Determine the (x, y) coordinate at the center of the cell enclosing the given text.  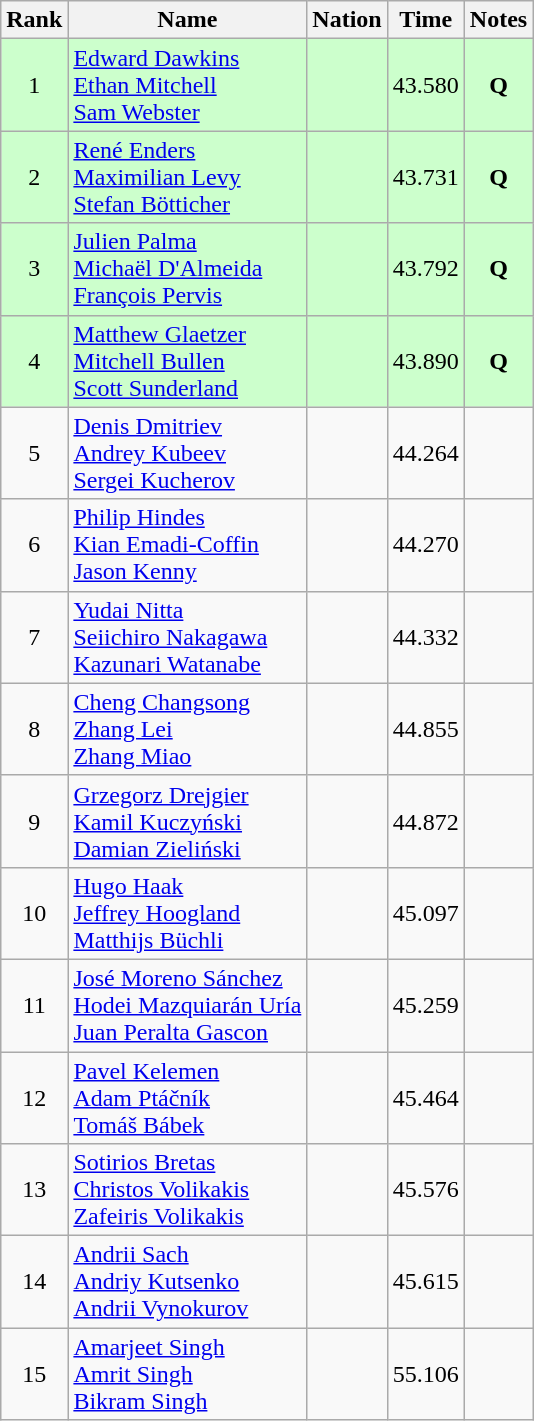
43.792 (426, 269)
Amarjeet SinghAmrit SinghBikram Singh (188, 1374)
45.464 (426, 1098)
Andrii SachAndriy KutsenkoAndrii Vynokurov (188, 1282)
44.270 (426, 545)
45.259 (426, 1005)
1 (34, 85)
Hugo HaakJeffrey HooglandMatthijs Büchli (188, 913)
4 (34, 361)
44.855 (426, 729)
Edward DawkinsEthan MitchellSam Webster (188, 85)
Rank (34, 20)
13 (34, 1190)
11 (34, 1005)
45.097 (426, 913)
2 (34, 177)
15 (34, 1374)
3 (34, 269)
Matthew GlaetzerMitchell BullenScott Sunderland (188, 361)
45.576 (426, 1190)
14 (34, 1282)
43.731 (426, 177)
Julien PalmaMichaël D'AlmeidaFrançois Pervis (188, 269)
Cheng ChangsongZhang LeiZhang Miao (188, 729)
9 (34, 821)
43.580 (426, 85)
44.872 (426, 821)
Name (188, 20)
45.615 (426, 1282)
5 (34, 453)
10 (34, 913)
Grzegorz DrejgierKamil KuczyńskiDamian Zieliński (188, 821)
Philip HindesKian Emadi-CoffinJason Kenny (188, 545)
René EndersMaximilian LevyStefan Bötticher (188, 177)
7 (34, 637)
José Moreno SánchezHodei Mazquiarán UríaJuan Peralta Gascon (188, 1005)
44.264 (426, 453)
12 (34, 1098)
Notes (498, 20)
Nation (347, 20)
8 (34, 729)
43.890 (426, 361)
Pavel KelemenAdam PtáčníkTomáš Bábek (188, 1098)
6 (34, 545)
Yudai NittaSeiichiro NakagawaKazunari Watanabe (188, 637)
Sotirios BretasChristos VolikakisZafeiris Volikakis (188, 1190)
Denis DmitrievAndrey KubeevSergei Kucherov (188, 453)
55.106 (426, 1374)
Time (426, 20)
44.332 (426, 637)
